Find where the given text appears and provide that cell's center as [x, y] coordinate. 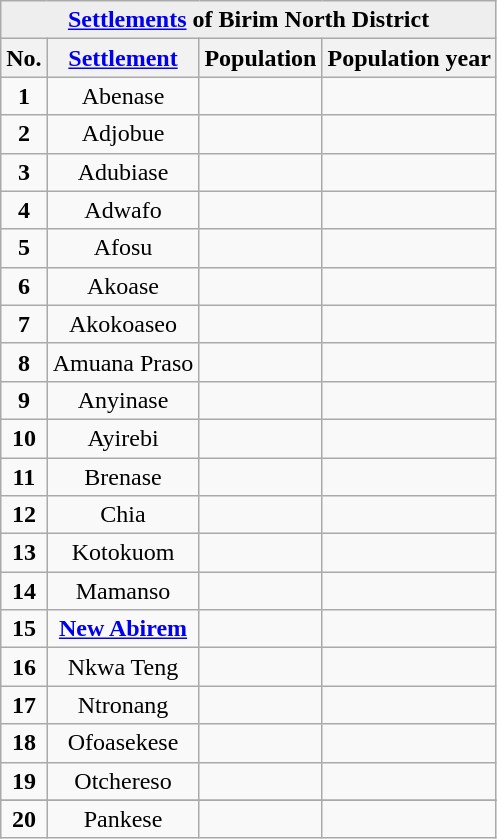
1 [24, 96]
New Abirem [123, 629]
18 [24, 743]
Anyinase [123, 400]
Settlement [123, 58]
Brenase [123, 477]
Population [260, 58]
Ayirebi [123, 438]
7 [24, 324]
Adjobue [123, 134]
Mamanso [123, 591]
12 [24, 515]
Ofoasekese [123, 743]
14 [24, 591]
Akoase [123, 286]
13 [24, 553]
Abenase [123, 96]
Akokoaseo [123, 324]
19 [24, 781]
Otchereso [123, 781]
6 [24, 286]
3 [24, 172]
Population year [409, 58]
17 [24, 705]
Amuana Praso [123, 362]
9 [24, 400]
Ntronang [123, 705]
15 [24, 629]
2 [24, 134]
Settlements of Birim North District [249, 20]
11 [24, 477]
No. [24, 58]
Nkwa Teng [123, 667]
16 [24, 667]
Adubiase [123, 172]
20 [24, 819]
Afosu [123, 248]
Pankese [123, 819]
Kotokuom [123, 553]
4 [24, 210]
5 [24, 248]
Adwafo [123, 210]
Chia [123, 515]
8 [24, 362]
10 [24, 438]
